Locate the cell with the specified text and output its (x, y) center coordinate. 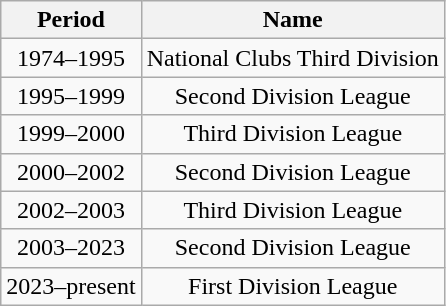
National Clubs Third Division (292, 58)
First Division League (292, 286)
2000–2002 (71, 172)
2023–present (71, 286)
1974–1995 (71, 58)
2003–2023 (71, 248)
Name (292, 20)
2002–2003 (71, 210)
1999–2000 (71, 134)
Period (71, 20)
1995–1999 (71, 96)
